Detect which cell encompasses the target text, then output its [x, y] center coordinate. 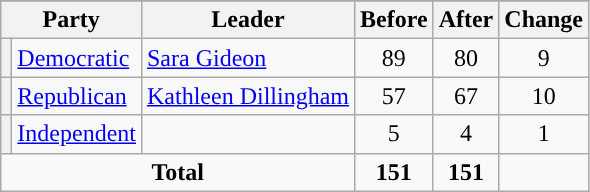
Kathleen Dillingham [248, 96]
4 [466, 134]
Before [394, 20]
Independent [77, 134]
Leader [248, 20]
89 [394, 58]
9 [544, 58]
Party [72, 20]
67 [466, 96]
Sara Gideon [248, 58]
Total [178, 172]
57 [394, 96]
1 [544, 134]
10 [544, 96]
After [466, 20]
Republican [77, 96]
Change [544, 20]
80 [466, 58]
Democratic [77, 58]
5 [394, 134]
